Scan for the cell matching the given text and deliver its (X, Y) coordinate at center. 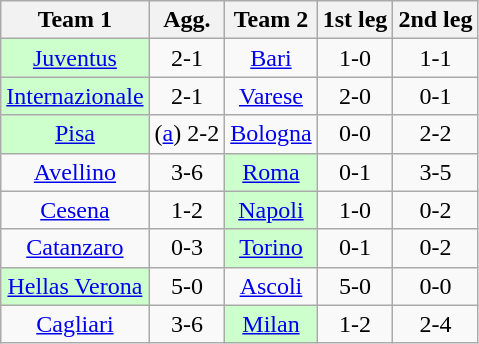
2nd leg (436, 20)
Ascoli (271, 286)
Cagliari (75, 324)
Team 2 (271, 20)
Pisa (75, 134)
1st leg (355, 20)
Team 1 (75, 20)
Cesena (75, 210)
Juventus (75, 58)
Avellino (75, 172)
Napoli (271, 210)
2-4 (436, 324)
Bologna (271, 134)
Torino (271, 248)
0-3 (187, 248)
Internazionale (75, 96)
2-2 (436, 134)
Hellas Verona (75, 286)
Bari (271, 58)
1-1 (436, 58)
(a) 2-2 (187, 134)
Roma (271, 172)
2-0 (355, 96)
3-5 (436, 172)
Agg. (187, 20)
Catanzaro (75, 248)
Varese (271, 96)
Milan (271, 324)
